Search for the cell housing the specified text and yield its [x, y] center coordinate. 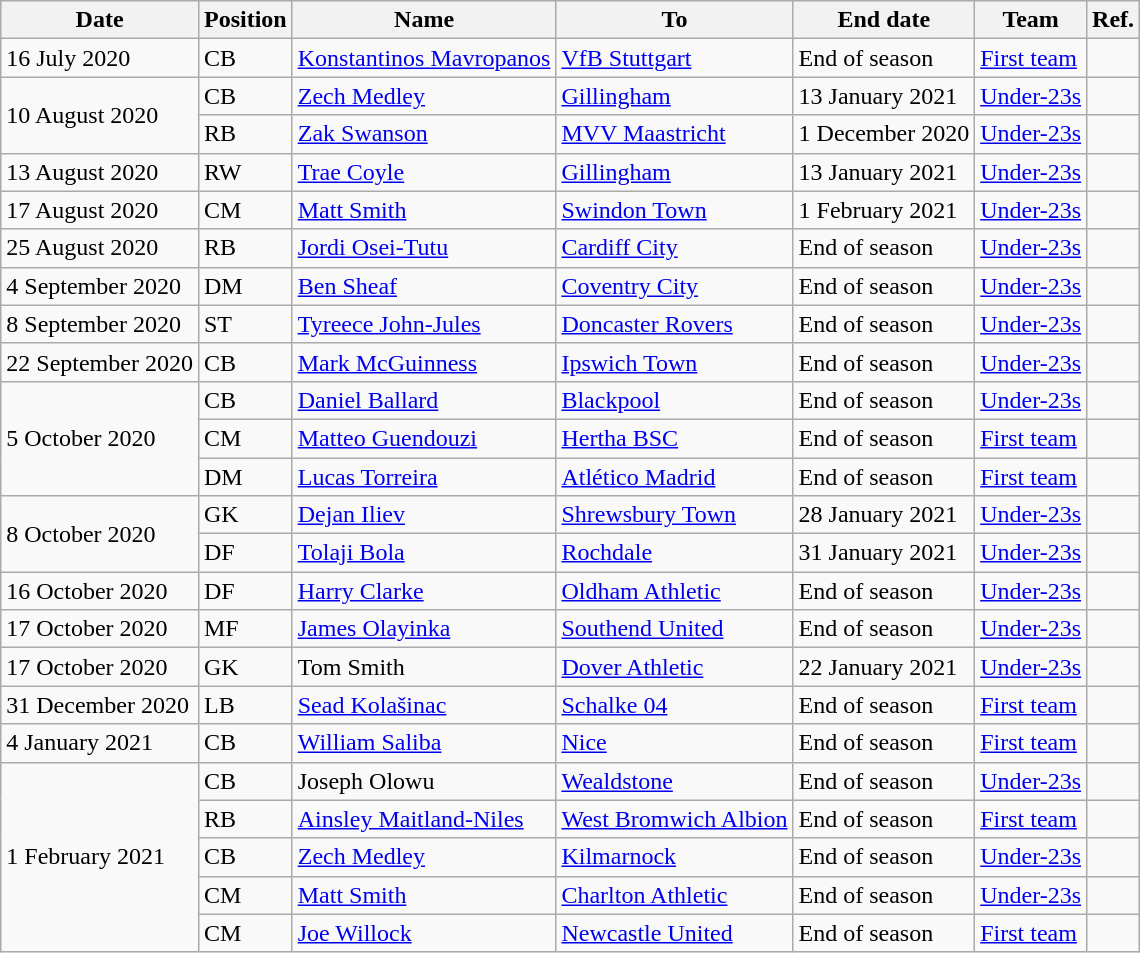
22 September 2020 [100, 362]
Tolaji Bola [424, 553]
VfB Stuttgart [674, 58]
Sead Kolašinac [424, 705]
13 August 2020 [100, 172]
5 October 2020 [100, 438]
MF [245, 629]
8 September 2020 [100, 324]
Charlton Athletic [674, 895]
25 August 2020 [100, 248]
28 January 2021 [884, 515]
Tom Smith [424, 667]
Date [100, 20]
Daniel Ballard [424, 400]
Nice [674, 743]
Trae Coyle [424, 172]
Jordi Osei-Tutu [424, 248]
16 July 2020 [100, 58]
Matteo Guendouzi [424, 438]
ST [245, 324]
1 December 2020 [884, 134]
Position [245, 20]
Mark McGuinness [424, 362]
Blackpool [674, 400]
West Bromwich Albion [674, 819]
8 October 2020 [100, 534]
Lucas Torreira [424, 477]
To [674, 20]
End date [884, 20]
Coventry City [674, 286]
Tyreece John-Jules [424, 324]
Konstantinos Mavropanos [424, 58]
RW [245, 172]
Harry Clarke [424, 591]
17 August 2020 [100, 210]
Schalke 04 [674, 705]
10 August 2020 [100, 115]
Cardiff City [674, 248]
16 October 2020 [100, 591]
Ainsley Maitland-Niles [424, 819]
Hertha BSC [674, 438]
31 December 2020 [100, 705]
Team [1031, 20]
Oldham Athletic [674, 591]
Joseph Olowu [424, 781]
Zak Swanson [424, 134]
Swindon Town [674, 210]
LB [245, 705]
4 September 2020 [100, 286]
Ref. [1114, 20]
Kilmarnock [674, 857]
Shrewsbury Town [674, 515]
James Olayinka [424, 629]
22 January 2021 [884, 667]
Southend United [674, 629]
Dover Athletic [674, 667]
Doncaster Rovers [674, 324]
Dejan Iliev [424, 515]
Rochdale [674, 553]
4 January 2021 [100, 743]
Newcastle United [674, 933]
William Saliba [424, 743]
31 January 2021 [884, 553]
Ben Sheaf [424, 286]
Name [424, 20]
Atlético Madrid [674, 477]
Wealdstone [674, 781]
Ipswich Town [674, 362]
MVV Maastricht [674, 134]
Joe Willock [424, 933]
